Provide the [X, Y] coordinate of the cell's center where the given text is located.  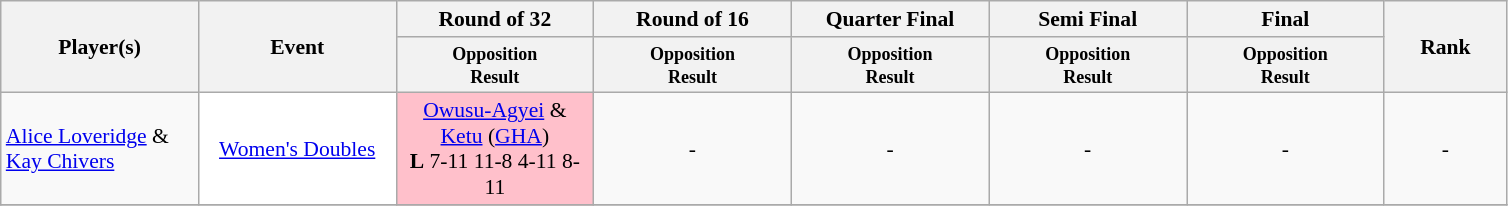
Round of 32 [495, 19]
Player(s) [100, 47]
Rank [1446, 47]
Owusu-Agyei &Ketu (GHA)L 7-11 11-8 4-11 8-11 [495, 149]
Alice Loveridge &Kay Chivers [100, 149]
Semi Final [1088, 19]
Event [297, 47]
Quarter Final [890, 19]
Women's Doubles [297, 149]
Final [1285, 19]
Round of 16 [693, 19]
